Find where the given text appears and provide that cell's center as (X, Y) coordinate. 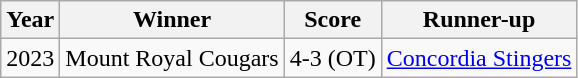
4-3 (OT) (332, 58)
2023 (30, 58)
Runner-up (479, 20)
Winner (172, 20)
Concordia Stingers (479, 58)
Score (332, 20)
Mount Royal Cougars (172, 58)
Year (30, 20)
